Output the [X, Y] coordinate of the center of the cell containing the given text.  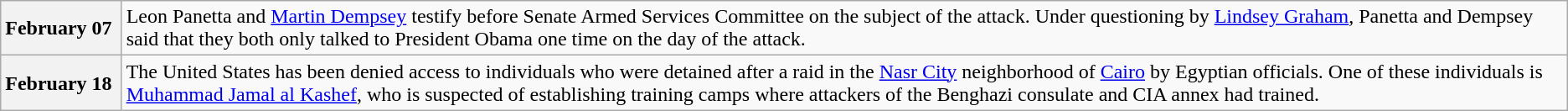
February 07 [61, 29]
February 18 [61, 82]
